Return the (x, y) coordinate for the center point of the cell that contains the specified text.  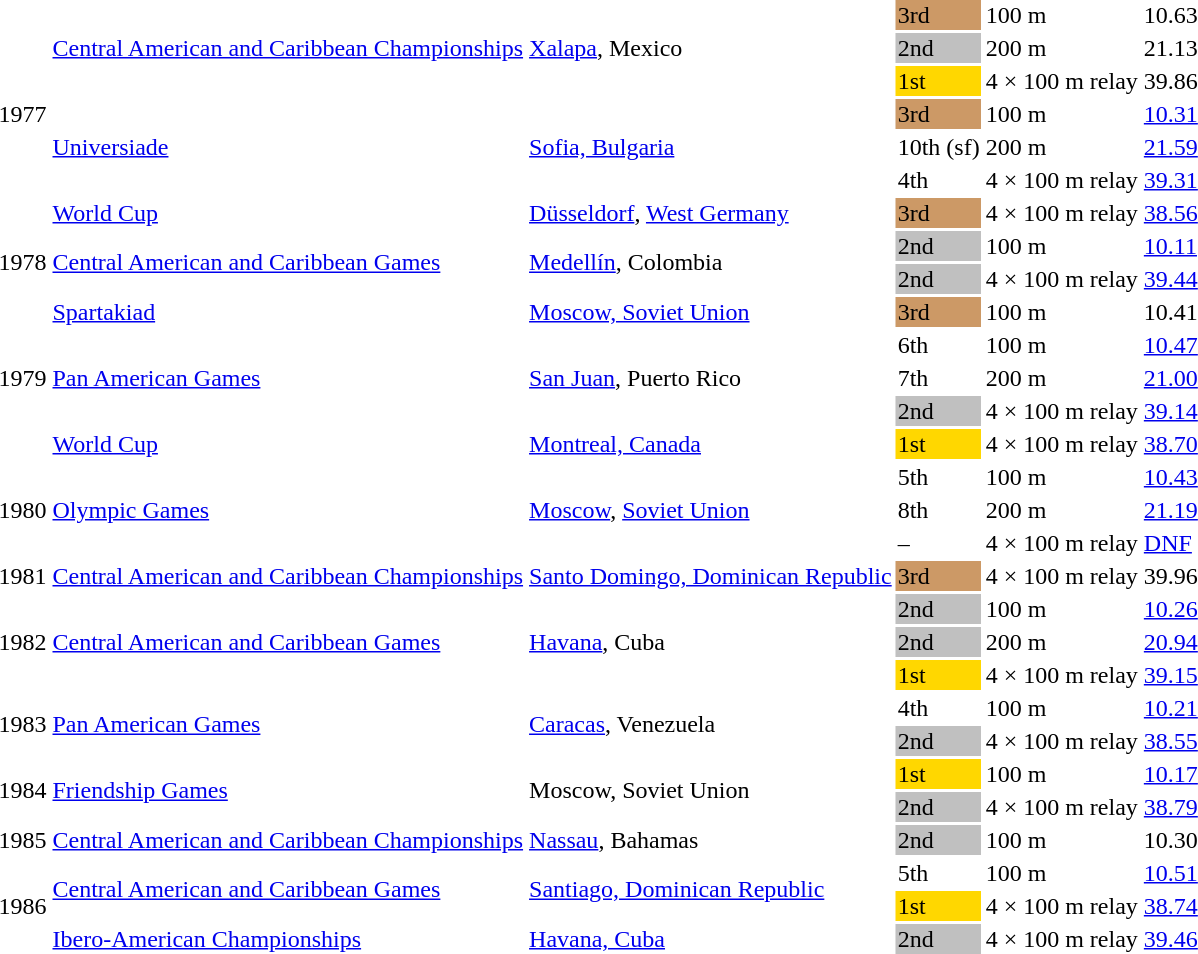
6th (938, 345)
Friendship Games (288, 790)
Spartakiad (288, 312)
10th (sf) (938, 147)
7th (938, 378)
Sofia, Bulgaria (711, 147)
Medellín, Colombia (711, 262)
Caracas, Venezuela (711, 724)
Olympic Games (288, 510)
Santo Domingo, Dominican Republic (711, 576)
Universiade (288, 147)
Santiago, Dominican Republic (711, 890)
Düsseldorf, West Germany (711, 213)
Montreal, Canada (711, 444)
8th (938, 510)
Nassau, Bahamas (711, 840)
– (938, 543)
Ibero-American Championships (288, 939)
San Juan, Puerto Rico (711, 378)
Xalapa, Mexico (711, 48)
